Capture the cell that displays the provided text and extract its (X, Y) central coordinate. 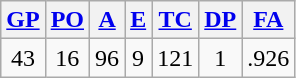
9 (138, 58)
A (108, 20)
96 (108, 58)
DP (220, 20)
TC (176, 20)
E (138, 20)
FA (268, 20)
43 (23, 58)
.926 (268, 58)
16 (67, 58)
PO (67, 20)
GP (23, 20)
1 (220, 58)
121 (176, 58)
